Find where the given text appears and provide that cell's center as [X, Y] coordinate. 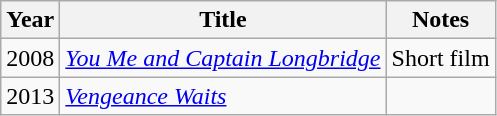
Short film [440, 58]
Year [30, 20]
2013 [30, 96]
2008 [30, 58]
Vengeance Waits [223, 96]
You Me and Captain Longbridge [223, 58]
Title [223, 20]
Notes [440, 20]
